Search for the cell housing the specified text and yield its (x, y) center coordinate. 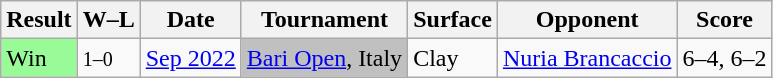
Win (39, 58)
Date (190, 20)
Surface (453, 20)
Bari Open, Italy (324, 58)
Result (39, 20)
1–0 (108, 58)
Score (724, 20)
Clay (453, 58)
W–L (108, 20)
Sep 2022 (190, 58)
6–4, 6–2 (724, 58)
Nuria Brancaccio (587, 58)
Opponent (587, 20)
Tournament (324, 20)
